Search for the cell housing the specified text and yield its (x, y) center coordinate. 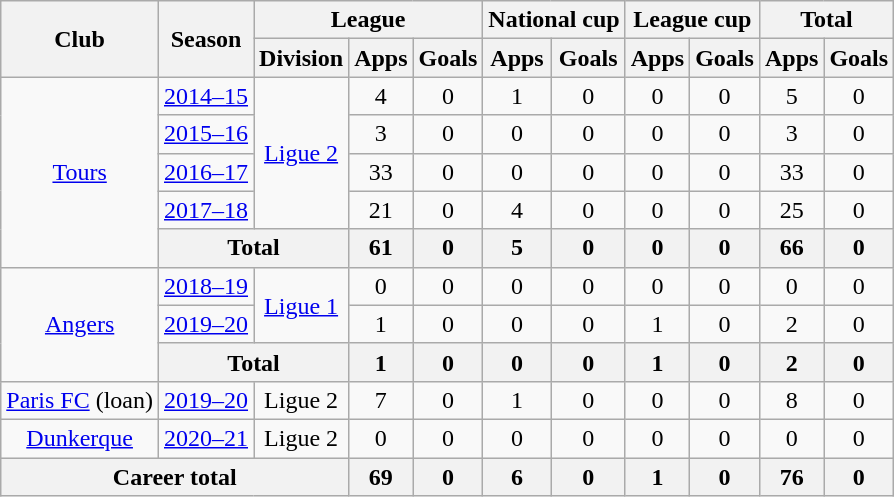
Angers (80, 324)
Paris FC (loan) (80, 400)
2020–21 (206, 438)
League cup (692, 20)
7 (381, 400)
61 (381, 248)
Season (206, 39)
Tours (80, 172)
2016–17 (206, 172)
National cup (554, 20)
Division (302, 58)
Club (80, 39)
2014–15 (206, 96)
66 (791, 248)
2017–18 (206, 210)
69 (381, 477)
21 (381, 210)
6 (517, 477)
League (368, 20)
Ligue 1 (302, 305)
Dunkerque (80, 438)
25 (791, 210)
2018–19 (206, 286)
76 (791, 477)
Career total (175, 477)
8 (791, 400)
2015–16 (206, 134)
